Scan for the cell matching the given text and deliver its [X, Y] coordinate at center. 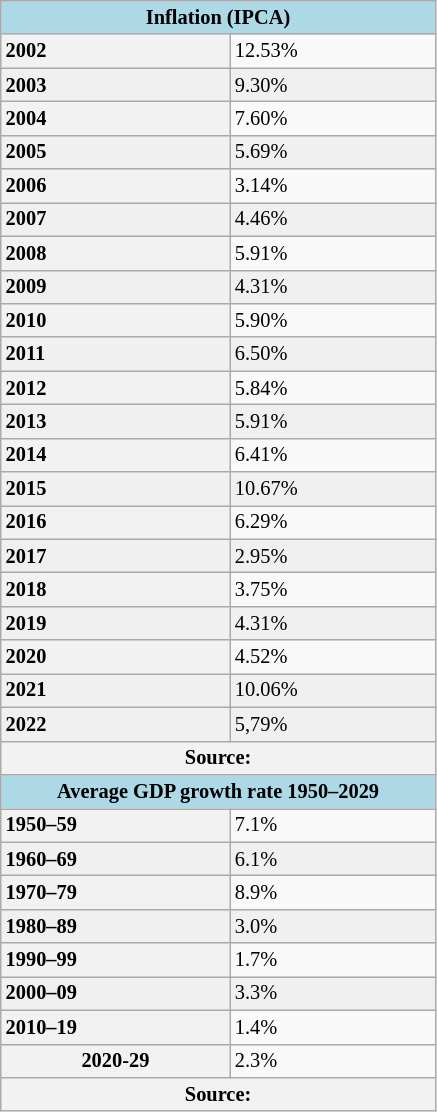
5.84% [332, 388]
3.3% [332, 993]
2021 [116, 690]
4.46% [332, 219]
2012 [116, 388]
Inflation (IPCA) [218, 17]
6.1% [332, 859]
2006 [116, 186]
2020-29 [116, 1061]
2000–09 [116, 993]
4.52% [332, 657]
2011 [116, 354]
1970–79 [116, 892]
2022 [116, 724]
2005 [116, 152]
1990–99 [116, 960]
2010–19 [116, 1027]
2002 [116, 51]
2.95% [332, 556]
7.1% [332, 825]
10.67% [332, 489]
2009 [116, 287]
5.90% [332, 320]
2.3% [332, 1061]
3.14% [332, 186]
Average GDP growth rate 1950–2029 [218, 791]
1960–69 [116, 859]
6.50% [332, 354]
2015 [116, 489]
12.53% [332, 51]
2007 [116, 219]
8.9% [332, 892]
5.69% [332, 152]
2014 [116, 455]
2018 [116, 589]
1.7% [332, 960]
2017 [116, 556]
2008 [116, 253]
1980–89 [116, 926]
2010 [116, 320]
1.4% [332, 1027]
7.60% [332, 118]
9.30% [332, 85]
2016 [116, 522]
10.06% [332, 690]
6.29% [332, 522]
2020 [116, 657]
6.41% [332, 455]
1950–59 [116, 825]
3.0% [332, 926]
2019 [116, 623]
2003 [116, 85]
2013 [116, 421]
5,79% [332, 724]
2004 [116, 118]
3.75% [332, 589]
